Determine the [x, y] coordinate at the center of the cell enclosing the given text.  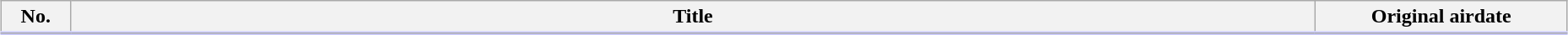
Original airdate [1441, 17]
No. [35, 17]
Title [693, 17]
